From the cell containing the given text, extract its center point as (X, Y) coordinate. 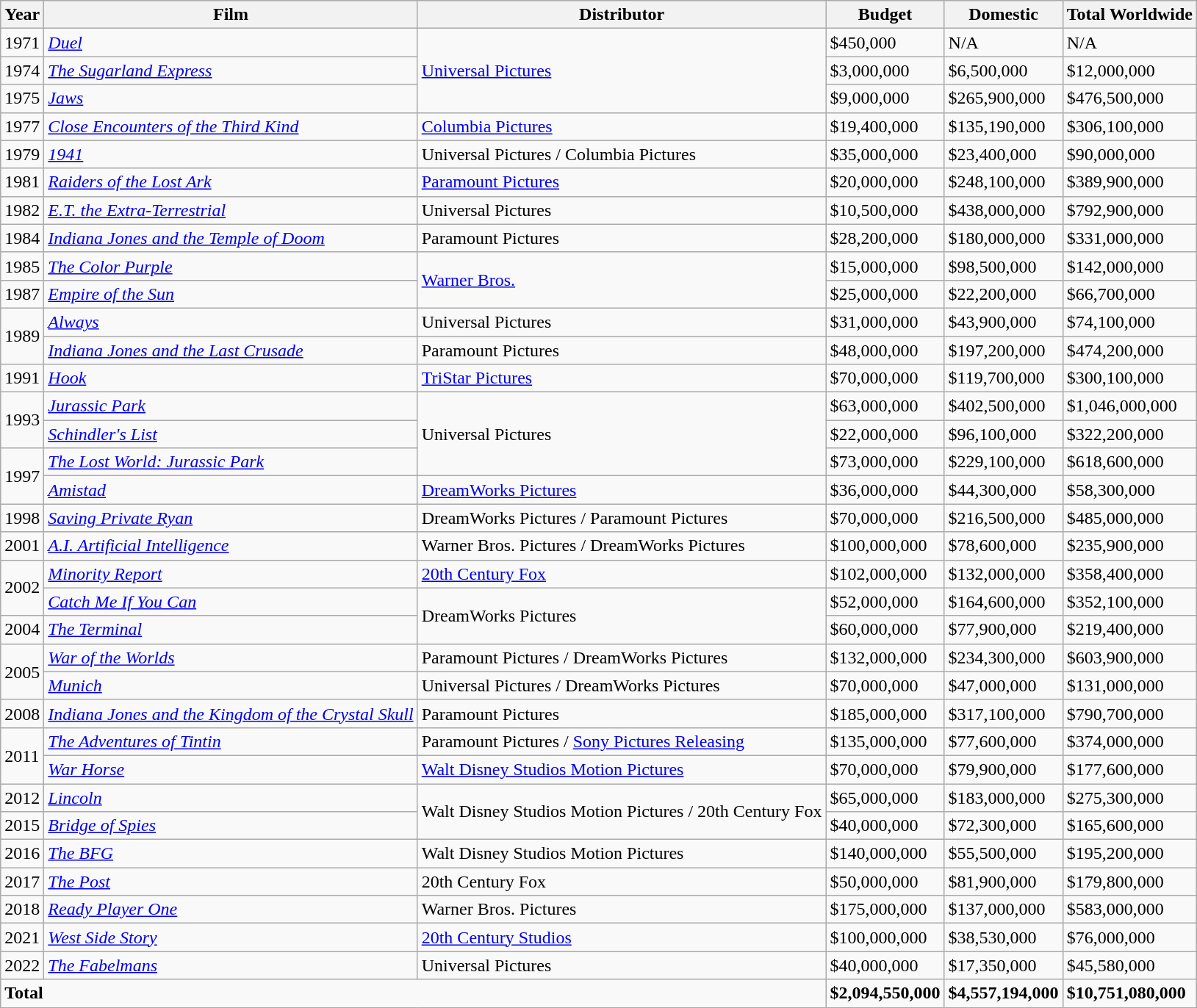
Paramount Pictures / DreamWorks Pictures (622, 658)
$235,900,000 (1129, 546)
1981 (22, 182)
$300,100,000 (1129, 378)
West Side Story (231, 937)
$180,000,000 (1004, 238)
$20,000,000 (885, 182)
$102,000,000 (885, 574)
$77,600,000 (1004, 741)
$58,300,000 (1129, 490)
1993 (22, 420)
$164,600,000 (1004, 602)
$74,100,000 (1129, 322)
The Color Purple (231, 266)
Close Encounters of the Third Kind (231, 126)
$63,000,000 (885, 406)
$36,000,000 (885, 490)
Empire of the Sun (231, 294)
1974 (22, 71)
Universal Pictures / DreamWorks Pictures (622, 685)
Paramount Pictures / Sony Pictures Releasing (622, 741)
$50,000,000 (885, 882)
$2,094,550,000 (885, 993)
$389,900,000 (1129, 182)
E.T. the Extra-Terrestrial (231, 210)
$1,046,000,000 (1129, 406)
20th Century Studios (622, 937)
Ready Player One (231, 910)
$179,800,000 (1129, 882)
The BFG (231, 854)
$90,000,000 (1129, 154)
Lincoln (231, 797)
1991 (22, 378)
$6,500,000 (1004, 71)
$10,500,000 (885, 210)
1997 (22, 476)
Jurassic Park (231, 406)
$73,000,000 (885, 462)
$35,000,000 (885, 154)
$142,000,000 (1129, 266)
TriStar Pictures (622, 378)
$140,000,000 (885, 854)
Always (231, 322)
Jaws (231, 98)
The Adventures of Tintin (231, 741)
$9,000,000 (885, 98)
$352,100,000 (1129, 602)
$197,200,000 (1004, 350)
1941 (231, 154)
Columbia Pictures (622, 126)
$22,200,000 (1004, 294)
$790,700,000 (1129, 713)
$22,000,000 (885, 434)
$374,000,000 (1129, 741)
$195,200,000 (1129, 854)
$265,900,000 (1004, 98)
The Sugarland Express (231, 71)
1971 (22, 43)
$603,900,000 (1129, 658)
$165,600,000 (1129, 826)
1977 (22, 126)
$81,900,000 (1004, 882)
$135,190,000 (1004, 126)
$45,580,000 (1129, 965)
$618,600,000 (1129, 462)
1989 (22, 336)
2002 (22, 588)
$72,300,000 (1004, 826)
$47,000,000 (1004, 685)
$275,300,000 (1129, 797)
Catch Me If You Can (231, 602)
Distributor (622, 15)
Total (413, 993)
$792,900,000 (1129, 210)
$317,100,000 (1004, 713)
2008 (22, 713)
$25,000,000 (885, 294)
$216,500,000 (1004, 518)
$476,500,000 (1129, 98)
Warner Bros. (622, 280)
The Fabelmans (231, 965)
Warner Bros. Pictures / DreamWorks Pictures (622, 546)
$79,900,000 (1004, 769)
$474,200,000 (1129, 350)
$322,200,000 (1129, 434)
$19,400,000 (885, 126)
$331,000,000 (1129, 238)
$485,000,000 (1129, 518)
2001 (22, 546)
$306,100,000 (1129, 126)
$65,000,000 (885, 797)
Amistad (231, 490)
Walt Disney Studios Motion Pictures / 20th Century Fox (622, 811)
Munich (231, 685)
$48,000,000 (885, 350)
2016 (22, 854)
2022 (22, 965)
$248,100,000 (1004, 182)
2004 (22, 630)
Warner Bros. Pictures (622, 910)
1975 (22, 98)
$137,000,000 (1004, 910)
Year (22, 15)
The Post (231, 882)
War Horse (231, 769)
$229,100,000 (1004, 462)
$183,000,000 (1004, 797)
2005 (22, 672)
Indiana Jones and the Kingdom of the Crystal Skull (231, 713)
2012 (22, 797)
$219,400,000 (1129, 630)
$234,300,000 (1004, 658)
$31,000,000 (885, 322)
1998 (22, 518)
$43,900,000 (1004, 322)
Saving Private Ryan (231, 518)
Indiana Jones and the Temple of Doom (231, 238)
1985 (22, 266)
Duel (231, 43)
$438,000,000 (1004, 210)
$131,000,000 (1129, 685)
$66,700,000 (1129, 294)
2015 (22, 826)
$402,500,000 (1004, 406)
Bridge of Spies (231, 826)
Hook (231, 378)
$38,530,000 (1004, 937)
War of the Worlds (231, 658)
Universal Pictures / Columbia Pictures (622, 154)
$52,000,000 (885, 602)
1979 (22, 154)
1984 (22, 238)
$3,000,000 (885, 71)
Raiders of the Lost Ark (231, 182)
Budget (885, 15)
2011 (22, 755)
$450,000 (885, 43)
Indiana Jones and the Last Crusade (231, 350)
$12,000,000 (1129, 71)
$96,100,000 (1004, 434)
$98,500,000 (1004, 266)
1982 (22, 210)
$76,000,000 (1129, 937)
$23,400,000 (1004, 154)
$28,200,000 (885, 238)
Domestic (1004, 15)
$60,000,000 (885, 630)
DreamWorks Pictures / Paramount Pictures (622, 518)
2021 (22, 937)
$177,600,000 (1129, 769)
$55,500,000 (1004, 854)
2018 (22, 910)
$119,700,000 (1004, 378)
The Lost World: Jurassic Park (231, 462)
$358,400,000 (1129, 574)
Minority Report (231, 574)
$185,000,000 (885, 713)
A.I. Artificial Intelligence (231, 546)
The Terminal (231, 630)
Schindler's List (231, 434)
$17,350,000 (1004, 965)
$583,000,000 (1129, 910)
$135,000,000 (885, 741)
Total Worldwide (1129, 15)
$78,600,000 (1004, 546)
1987 (22, 294)
$4,557,194,000 (1004, 993)
$15,000,000 (885, 266)
$175,000,000 (885, 910)
$10,751,080,000 (1129, 993)
Film (231, 15)
$77,900,000 (1004, 630)
$44,300,000 (1004, 490)
2017 (22, 882)
